Provide the [X, Y] coordinate of the cell's center where the given text is located.  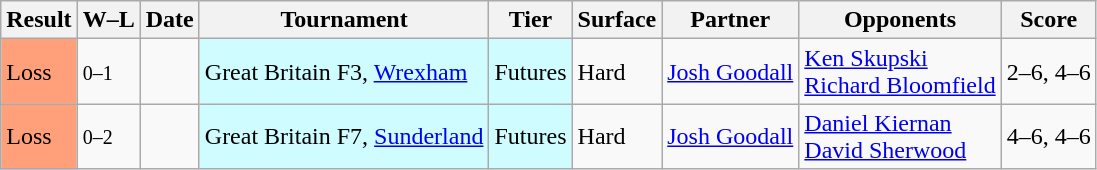
Daniel Kiernan David Sherwood [900, 136]
Tier [530, 20]
Tournament [344, 20]
Opponents [900, 20]
4–6, 4–6 [1048, 136]
Score [1048, 20]
Ken Skupski Richard Bloomfield [900, 72]
2–6, 4–6 [1048, 72]
Partner [730, 20]
Great Britain F3, Wrexham [344, 72]
Great Britain F7, Sunderland [344, 136]
0–1 [108, 72]
W–L [108, 20]
Date [170, 20]
Surface [617, 20]
0–2 [108, 136]
Result [39, 20]
